Pinpoint the cell where the given text exists, returning its (X, Y) midpoint coordinate. 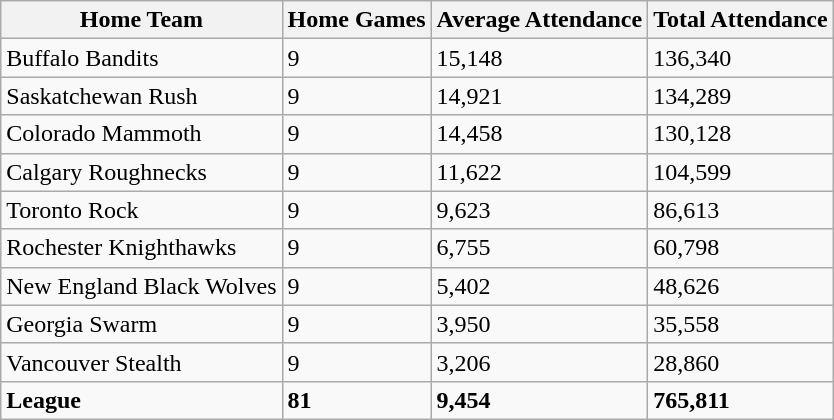
11,622 (540, 172)
28,860 (741, 362)
Georgia Swarm (142, 324)
Total Attendance (741, 20)
League (142, 400)
3,950 (540, 324)
Calgary Roughnecks (142, 172)
765,811 (741, 400)
134,289 (741, 96)
130,128 (741, 134)
14,458 (540, 134)
60,798 (741, 248)
Rochester Knighthawks (142, 248)
9,623 (540, 210)
81 (356, 400)
6,755 (540, 248)
Average Attendance (540, 20)
Colorado Mammoth (142, 134)
9,454 (540, 400)
136,340 (741, 58)
14,921 (540, 96)
New England Black Wolves (142, 286)
Toronto Rock (142, 210)
Saskatchewan Rush (142, 96)
Home Team (142, 20)
Home Games (356, 20)
15,148 (540, 58)
35,558 (741, 324)
86,613 (741, 210)
Vancouver Stealth (142, 362)
Buffalo Bandits (142, 58)
3,206 (540, 362)
48,626 (741, 286)
104,599 (741, 172)
5,402 (540, 286)
